Capture the cell that displays the provided text and extract its [x, y] central coordinate. 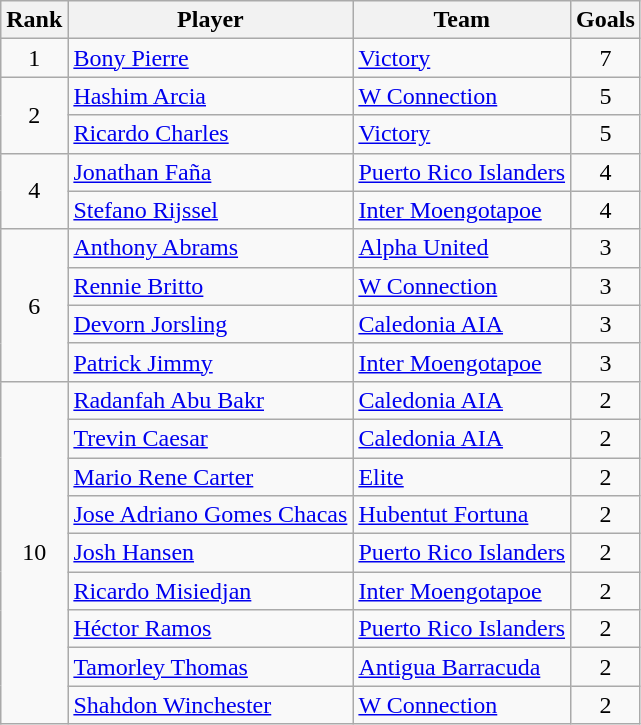
Josh Hansen [210, 553]
1 [34, 58]
Héctor Ramos [210, 629]
Hashim Arcia [210, 96]
Tamorley Thomas [210, 667]
Ricardo Charles [210, 134]
Radanfah Abu Bakr [210, 400]
Ricardo Misiedjan [210, 591]
Anthony Abrams [210, 248]
Stefano Rijssel [210, 210]
Alpha United [462, 248]
10 [34, 552]
Rennie Britto [210, 286]
Team [462, 20]
Patrick Jimmy [210, 362]
Jonathan Faña [210, 172]
Trevin Caesar [210, 438]
Player [210, 20]
Jose Adriano Gomes Chacas [210, 515]
Elite [462, 477]
Rank [34, 20]
Antigua Barracuda [462, 667]
6 [34, 305]
Devorn Jorsling [210, 324]
Bony Pierre [210, 58]
Mario Rene Carter [210, 477]
Shahdon Winchester [210, 705]
Hubentut Fortuna [462, 515]
7 [606, 58]
Goals [606, 20]
